Return the (X, Y) coordinate for the center point of the cell that contains the specified text.  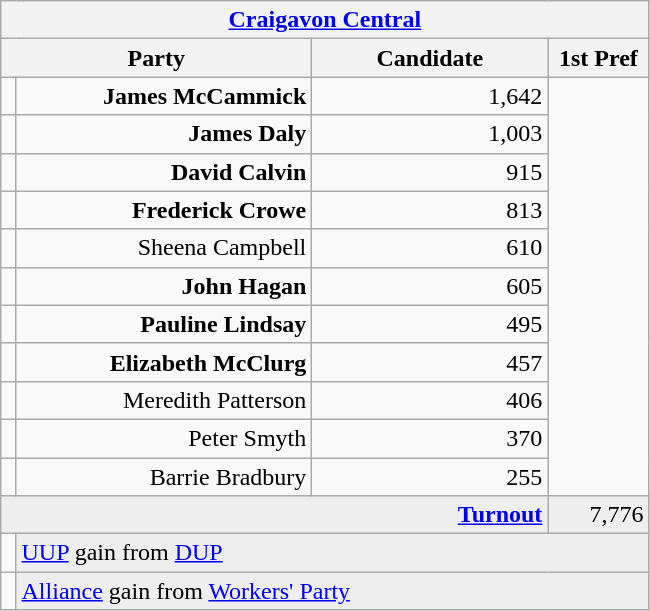
1,003 (430, 134)
Frederick Crowe (164, 210)
1st Pref (598, 58)
370 (430, 438)
John Hagan (164, 286)
7,776 (598, 515)
Barrie Bradbury (164, 477)
Craigavon Central (325, 20)
Peter Smyth (164, 438)
255 (430, 477)
James McCammick (164, 96)
Elizabeth McClurg (164, 362)
813 (430, 210)
Turnout (274, 515)
605 (430, 286)
915 (430, 172)
457 (430, 362)
Meredith Patterson (164, 400)
Pauline Lindsay (164, 324)
Party (156, 58)
1,642 (430, 96)
Candidate (430, 58)
406 (430, 400)
UUP gain from DUP (332, 553)
495 (430, 324)
610 (430, 248)
Alliance gain from Workers' Party (332, 591)
Sheena Campbell (164, 248)
James Daly (164, 134)
David Calvin (164, 172)
